Find where the given text appears and provide that cell's center as (X, Y) coordinate. 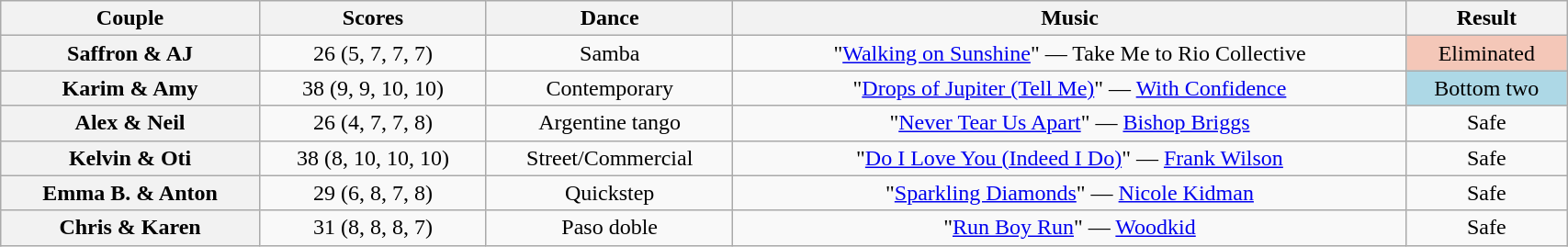
Contemporary (609, 88)
29 (6, 8, 7, 8) (373, 193)
Dance (609, 18)
38 (8, 10, 10, 10) (373, 158)
Paso doble (609, 228)
Samba (609, 53)
"Never Tear Us Apart" — Bishop Briggs (1069, 123)
Karim & Amy (130, 88)
Music (1069, 18)
Argentine tango (609, 123)
38 (9, 9, 10, 10) (373, 88)
"Sparkling Diamonds" — Nicole Kidman (1069, 193)
Alex & Neil (130, 123)
Couple (130, 18)
"Do I Love You (Indeed I Do)" — Frank Wilson (1069, 158)
Kelvin & Oti (130, 158)
Saffron & AJ (130, 53)
"Drops of Jupiter (Tell Me)" — With Confidence (1069, 88)
31 (8, 8, 8, 7) (373, 228)
"Walking on Sunshine" — Take Me to Rio Collective (1069, 53)
Chris & Karen (130, 228)
26 (4, 7, 7, 8) (373, 123)
Scores (373, 18)
Result (1486, 18)
Street/Commercial (609, 158)
"Run Boy Run" — Woodkid (1069, 228)
Quickstep (609, 193)
Emma B. & Anton (130, 193)
Bottom two (1486, 88)
26 (5, 7, 7, 7) (373, 53)
Eliminated (1486, 53)
